Return the (x, y) coordinate for the center point of the cell that contains the specified text.  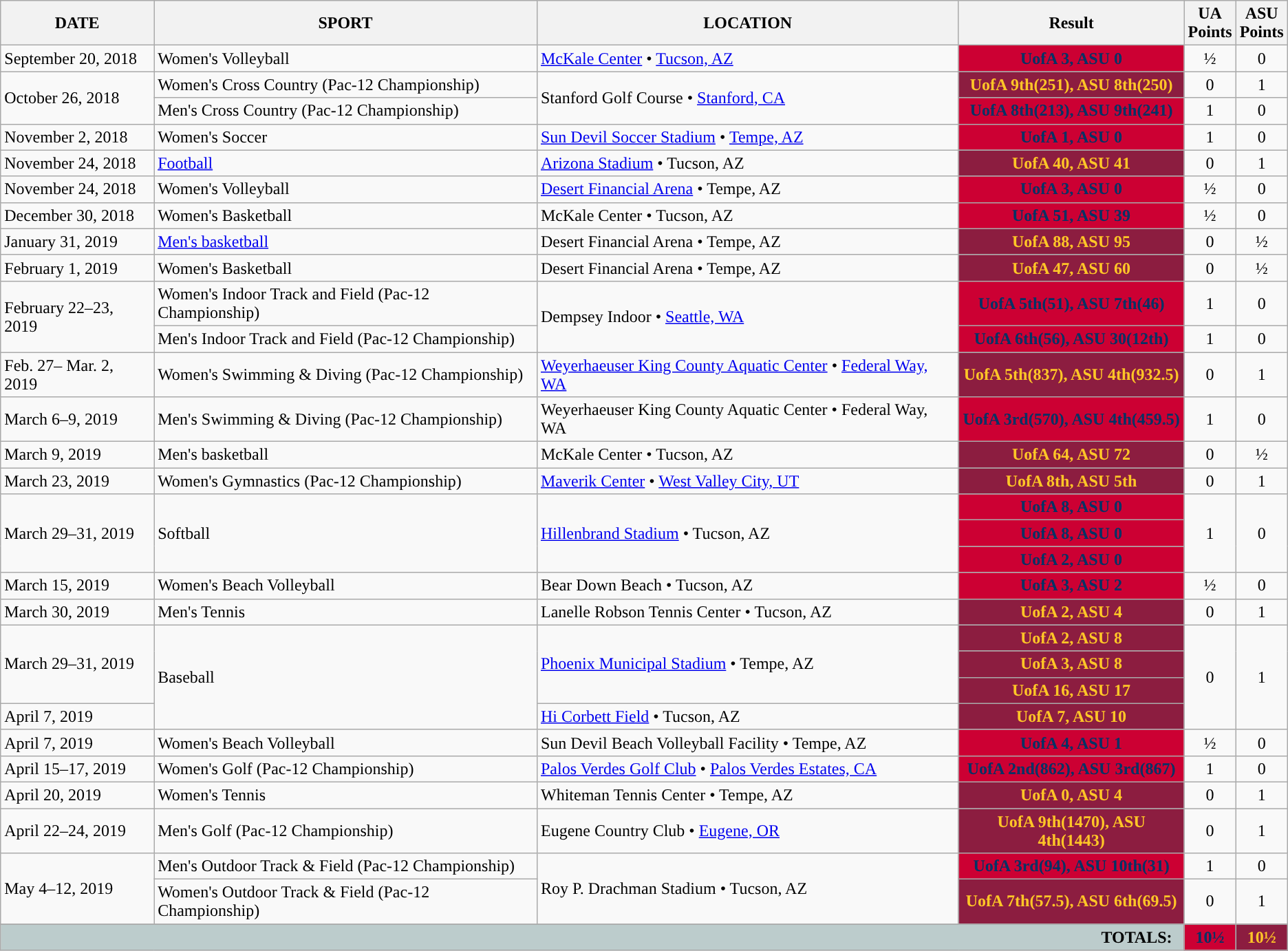
Men's Tennis (345, 612)
UofA 64, ASU 72 (1071, 455)
Stanford Golf Course • Stanford, CA (747, 98)
September 20, 2018 (77, 58)
UofA 8th, ASU 5th (1071, 481)
Result (1071, 23)
UofA 3rd(570), ASU 4th(459.5) (1071, 420)
UofA 88, ASU 95 (1071, 242)
UofA 8th(213), ASU 9th(241) (1071, 111)
Football (345, 163)
UofA 2nd(862), ASU 3rd(867) (1071, 769)
Women's Soccer (345, 137)
April 20, 2019 (77, 795)
February 1, 2019 (77, 268)
April 22–24, 2019 (77, 830)
February 22–23, 2019 (77, 317)
May 4–12, 2019 (77, 889)
Lanelle Robson Tennis Center • Tucson, AZ (747, 612)
UofA 3, ASU 2 (1071, 586)
October 26, 2018 (77, 98)
December 30, 2018 (77, 215)
UofA 6th(56), ASU 30(12th) (1071, 339)
March 23, 2019 (77, 481)
UofA 5th(51), ASU 7th(46) (1071, 303)
UofA 51, ASU 39 (1071, 215)
Maverik Center • West Valley City, UT (747, 481)
Men's Swimming & Diving (Pac-12 Championship) (345, 420)
UAPoints (1210, 23)
UofA 2, ASU 0 (1071, 559)
Arizona Stadium • Tucson, AZ (747, 163)
UofA 3rd(94), ASU 10th(31) (1071, 866)
Whiteman Tennis Center • Tempe, AZ (747, 795)
Men's Outdoor Track & Field (Pac-12 Championship) (345, 866)
Men's Indoor Track and Field (Pac-12 Championship) (345, 339)
Women's Cross Country (Pac-12 Championship) (345, 85)
ASUPoints (1262, 23)
Women's Gymnastics (Pac-12 Championship) (345, 481)
Men's Cross Country (Pac-12 Championship) (345, 111)
UofA 9th(251), ASU 8th(250) (1071, 85)
UofA 3, ASU 8 (1071, 664)
Palos Verdes Golf Club • Palos Verdes Estates, CA (747, 769)
Women's Indoor Track and Field (Pac-12 Championship) (345, 303)
November 2, 2018 (77, 137)
UofA 7, ASU 10 (1071, 716)
Sun Devil Beach Volleyball Facility • Tempe, AZ (747, 742)
UofA 40, ASU 41 (1071, 163)
UofA 16, ASU 17 (1071, 690)
Hi Corbett Field • Tucson, AZ (747, 716)
UofA 47, ASU 60 (1071, 268)
UofA 7th(57.5), ASU 6th(69.5) (1071, 901)
Dempsey Indoor • Seattle, WA (747, 317)
Men's Golf (Pac-12 Championship) (345, 830)
UofA 0, ASU 4 (1071, 795)
April 15–17, 2019 (77, 769)
Women's Golf (Pac-12 Championship) (345, 769)
Women's Outdoor Track & Field (Pac-12 Championship) (345, 901)
Sun Devil Soccer Stadium • Tempe, AZ (747, 137)
Softball (345, 533)
UofA 1, ASU 0 (1071, 137)
Eugene Country Club • Eugene, OR (747, 830)
Bear Down Beach • Tucson, AZ (747, 586)
Women's Tennis (345, 795)
March 15, 2019 (77, 586)
Hillenbrand Stadium • Tucson, AZ (747, 533)
TOTALS: (592, 937)
January 31, 2019 (77, 242)
UofA 5th(837), ASU 4th(932.5) (1071, 374)
DATE (77, 23)
Phoenix Municipal Stadium • Tempe, AZ (747, 664)
UofA 9th(1470), ASU 4th(1443) (1071, 830)
March 30, 2019 (77, 612)
Baseball (345, 677)
SPORT (345, 23)
UofA 2, ASU 8 (1071, 638)
March 6–9, 2019 (77, 420)
UofA 2, ASU 4 (1071, 612)
Feb. 27– Mar. 2, 2019 (77, 374)
Roy P. Drachman Stadium • Tucson, AZ (747, 889)
LOCATION (747, 23)
March 9, 2019 (77, 455)
UofA 4, ASU 1 (1071, 742)
Women's Swimming & Diving (Pac-12 Championship) (345, 374)
